Locate the cell with the specified text and output its [X, Y] center coordinate. 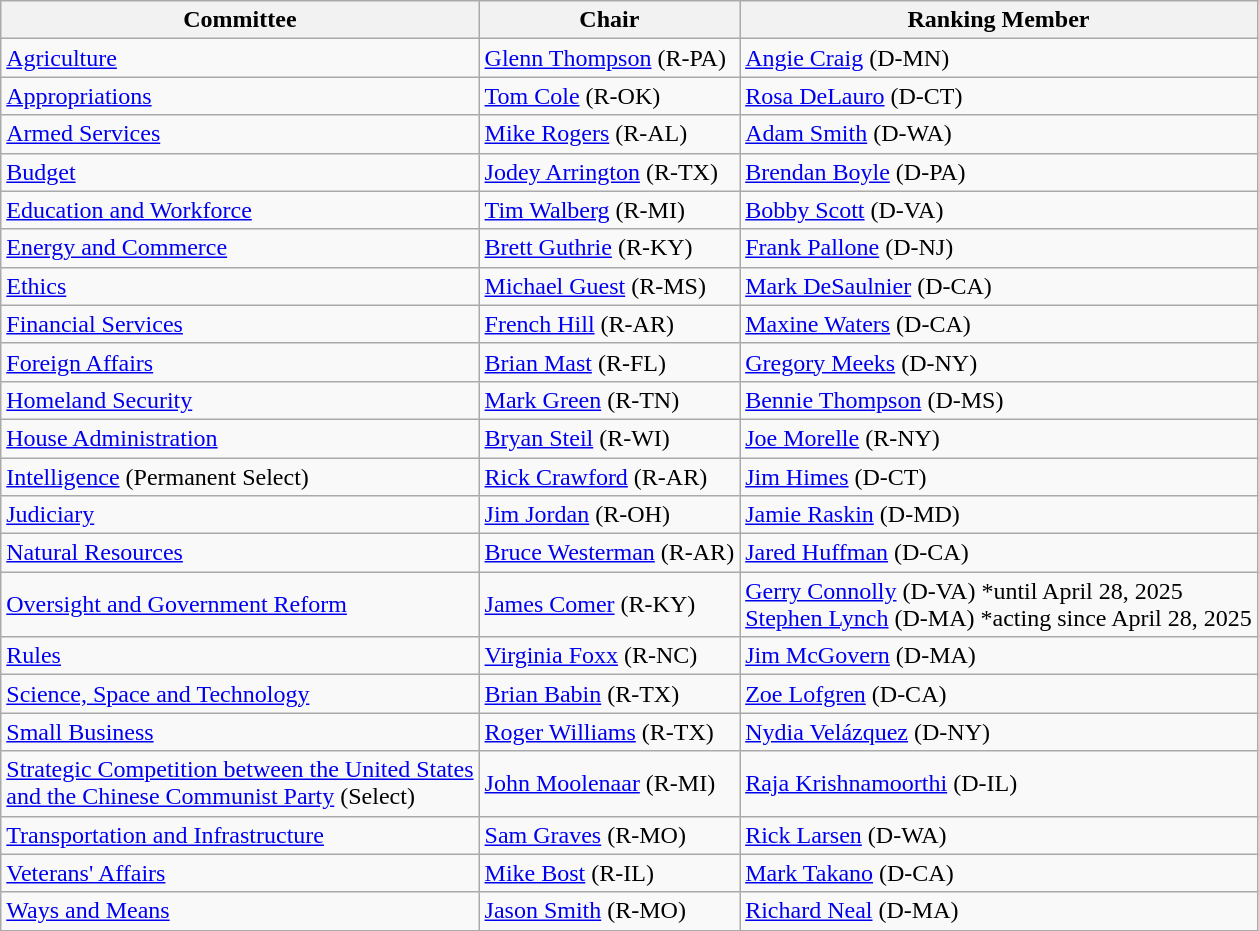
Rick Larsen (D-WA) [999, 835]
Raja Krishnamoorthi (D-IL) [999, 784]
Joe Morelle (R-NY) [999, 438]
Natural Resources [240, 553]
Bruce Westerman (R-AR) [610, 553]
Mike Rogers (R-AL) [610, 134]
Bennie Thompson (D-MS) [999, 400]
French Hill (R-AR) [610, 324]
Angie Craig (D-MN) [999, 58]
Jamie Raskin (D-MD) [999, 515]
Mark Green (R-TN) [610, 400]
Tom Cole (R-OK) [610, 96]
Gerry Connolly (D-VA) *until April 28, 2025Stephen Lynch (D-MA) *acting since April 28, 2025 [999, 604]
Bryan Steil (R-WI) [610, 438]
Ways and Means [240, 911]
Rules [240, 656]
House Administration [240, 438]
Science, Space and Technology [240, 694]
Jason Smith (R-MO) [610, 911]
Homeland Security [240, 400]
Brendan Boyle (D-PA) [999, 172]
Nydia Velázquez (D-NY) [999, 732]
Brett Guthrie (R-KY) [610, 248]
Financial Services [240, 324]
Mark Takano (D-CA) [999, 873]
Committee [240, 20]
Mark DeSaulnier (D-CA) [999, 286]
Tim Walberg (R-MI) [610, 210]
Small Business [240, 732]
Jim Jordan (R-OH) [610, 515]
Armed Services [240, 134]
Jim Himes (D-CT) [999, 477]
Frank Pallone (D-NJ) [999, 248]
Bobby Scott (D-VA) [999, 210]
Jared Huffman (D-CA) [999, 553]
James Comer (R-KY) [610, 604]
Mike Bost (R-IL) [610, 873]
Jim McGovern (D-MA) [999, 656]
Richard Neal (D-MA) [999, 911]
Appropriations [240, 96]
Zoe Lofgren (D-CA) [999, 694]
Judiciary [240, 515]
Rick Crawford (R-AR) [610, 477]
Roger Williams (R-TX) [610, 732]
Foreign Affairs [240, 362]
Adam Smith (D-WA) [999, 134]
Oversight and Government Reform [240, 604]
Veterans' Affairs [240, 873]
John Moolenaar (R-MI) [610, 784]
Jodey Arrington (R-TX) [610, 172]
Education and Workforce [240, 210]
Budget [240, 172]
Intelligence (Permanent Select) [240, 477]
Rosa DeLauro (D-CT) [999, 96]
Virginia Foxx (R-NC) [610, 656]
Ranking Member [999, 20]
Brian Mast (R-FL) [610, 362]
Maxine Waters (D-CA) [999, 324]
Sam Graves (R-MO) [610, 835]
Glenn Thompson (R-PA) [610, 58]
Strategic Competition between the United Statesand the Chinese Communist Party (Select) [240, 784]
Energy and Commerce [240, 248]
Transportation and Infrastructure [240, 835]
Michael Guest (R-MS) [610, 286]
Brian Babin (R-TX) [610, 694]
Chair [610, 20]
Agriculture [240, 58]
Gregory Meeks (D-NY) [999, 362]
Ethics [240, 286]
